For the text-containing cell, return its midpoint in [x, y] coordinate format. 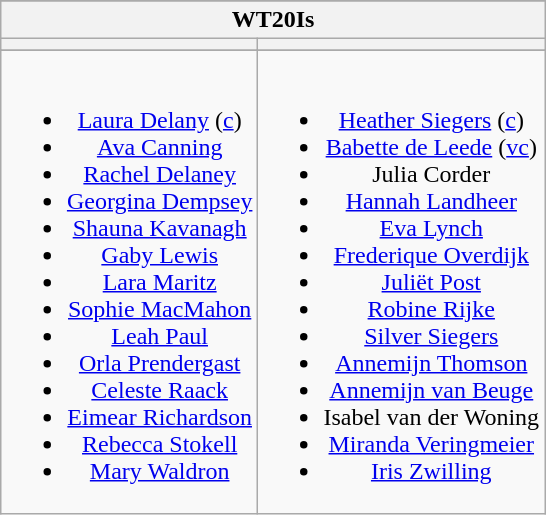
WT20Is [272, 20]
